From the cell containing the given text, extract its center point as [X, Y] coordinate. 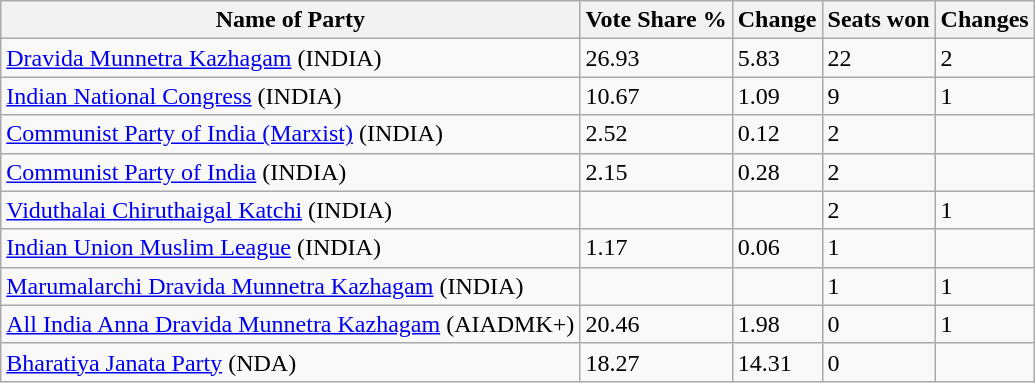
1.98 [777, 324]
5.83 [777, 58]
0.28 [777, 172]
Communist Party of India (INDIA) [290, 172]
0.06 [777, 248]
Viduthalai Chiruthaigal Katchi (INDIA) [290, 210]
22 [878, 58]
2.52 [656, 134]
20.46 [656, 324]
Change [777, 20]
18.27 [656, 362]
Marumalarchi Dravida Munnetra Kazhagam (INDIA) [290, 286]
14.31 [777, 362]
9 [878, 96]
Vote Share % [656, 20]
All India Anna Dravida Munnetra Kazhagam (AIADMK+) [290, 324]
Communist Party of India (Marxist) (INDIA) [290, 134]
Dravida Munnetra Kazhagam (INDIA) [290, 58]
1.09 [777, 96]
Name of Party [290, 20]
26.93 [656, 58]
2.15 [656, 172]
10.67 [656, 96]
Changes [984, 20]
Indian National Congress (INDIA) [290, 96]
Bharatiya Janata Party (NDA) [290, 362]
Seats won [878, 20]
0.12 [777, 134]
Indian Union Muslim League (INDIA) [290, 248]
1.17 [656, 248]
